Detect which cell encompasses the target text, then output its (x, y) center coordinate. 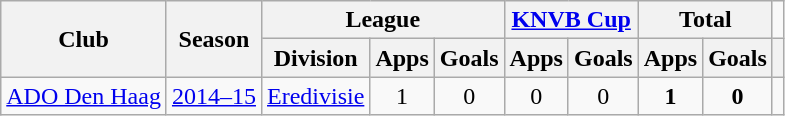
ADO Den Haag (84, 96)
2014–15 (214, 96)
Eredivisie (315, 96)
Club (84, 39)
League (382, 20)
Season (214, 39)
KNVB Cup (571, 20)
Total (705, 20)
Division (315, 58)
